Return the [x, y] coordinate for the center point of the cell that contains the specified text.  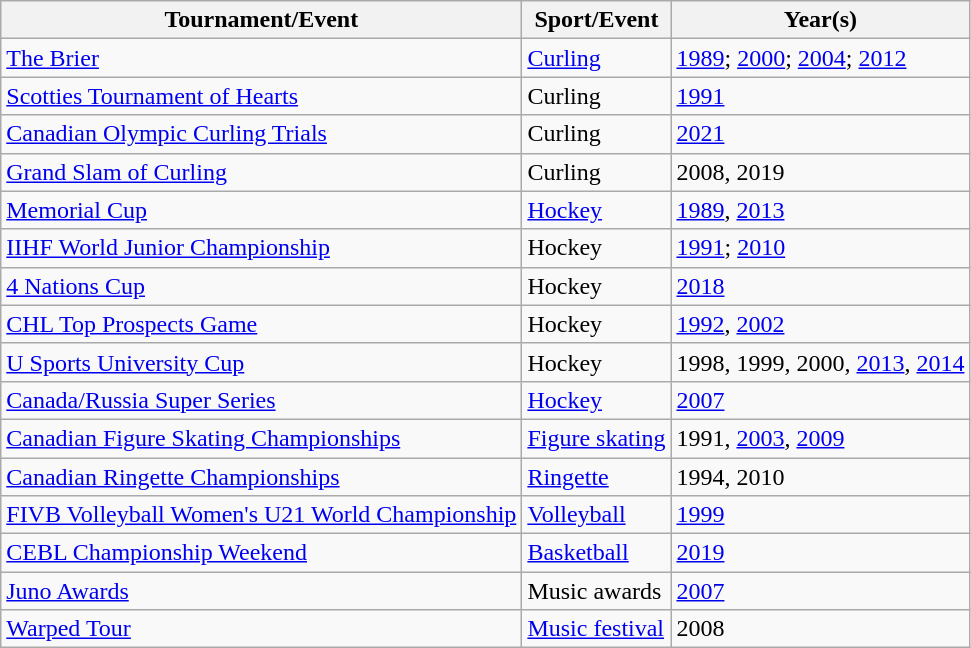
4 Nations Cup [262, 286]
1999 [820, 515]
Canada/Russia Super Series [262, 400]
1991, 2003, 2009 [820, 438]
2008, 2019 [820, 172]
Basketball [596, 553]
FIVB Volleyball Women's U21 World Championship [262, 515]
2018 [820, 286]
2008 [820, 629]
Scotties Tournament of Hearts [262, 96]
1998, 1999, 2000, 2013, 2014 [820, 362]
Volleyball [596, 515]
Tournament/Event [262, 20]
1991; 2010 [820, 248]
1989, 2013 [820, 210]
1991 [820, 96]
CEBL Championship Weekend [262, 553]
1992, 2002 [820, 324]
Canadian Ringette Championships [262, 477]
Ringette [596, 477]
Grand Slam of Curling [262, 172]
Year(s) [820, 20]
Juno Awards [262, 591]
Music awards [596, 591]
Sport/Event [596, 20]
Memorial Cup [262, 210]
Music festival [596, 629]
Figure skating [596, 438]
CHL Top Prospects Game [262, 324]
1989; 2000; 2004; 2012 [820, 58]
2019 [820, 553]
2021 [820, 134]
Warped Tour [262, 629]
U Sports University Cup [262, 362]
Canadian Figure Skating Championships [262, 438]
Canadian Olympic Curling Trials [262, 134]
IIHF World Junior Championship [262, 248]
1994, 2010 [820, 477]
The Brier [262, 58]
